For the text-containing cell, return its midpoint in (x, y) coordinate format. 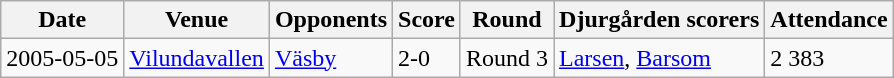
2 383 (829, 58)
Väsby (330, 58)
Round 3 (506, 58)
Larsen, Barsom (660, 58)
Round (506, 20)
2005-05-05 (62, 58)
Score (427, 20)
Djurgården scorers (660, 20)
Attendance (829, 20)
Date (62, 20)
2-0 (427, 58)
Opponents (330, 20)
Vilundavallen (197, 58)
Venue (197, 20)
